Output the [x, y] coordinate of the center of the cell containing the given text.  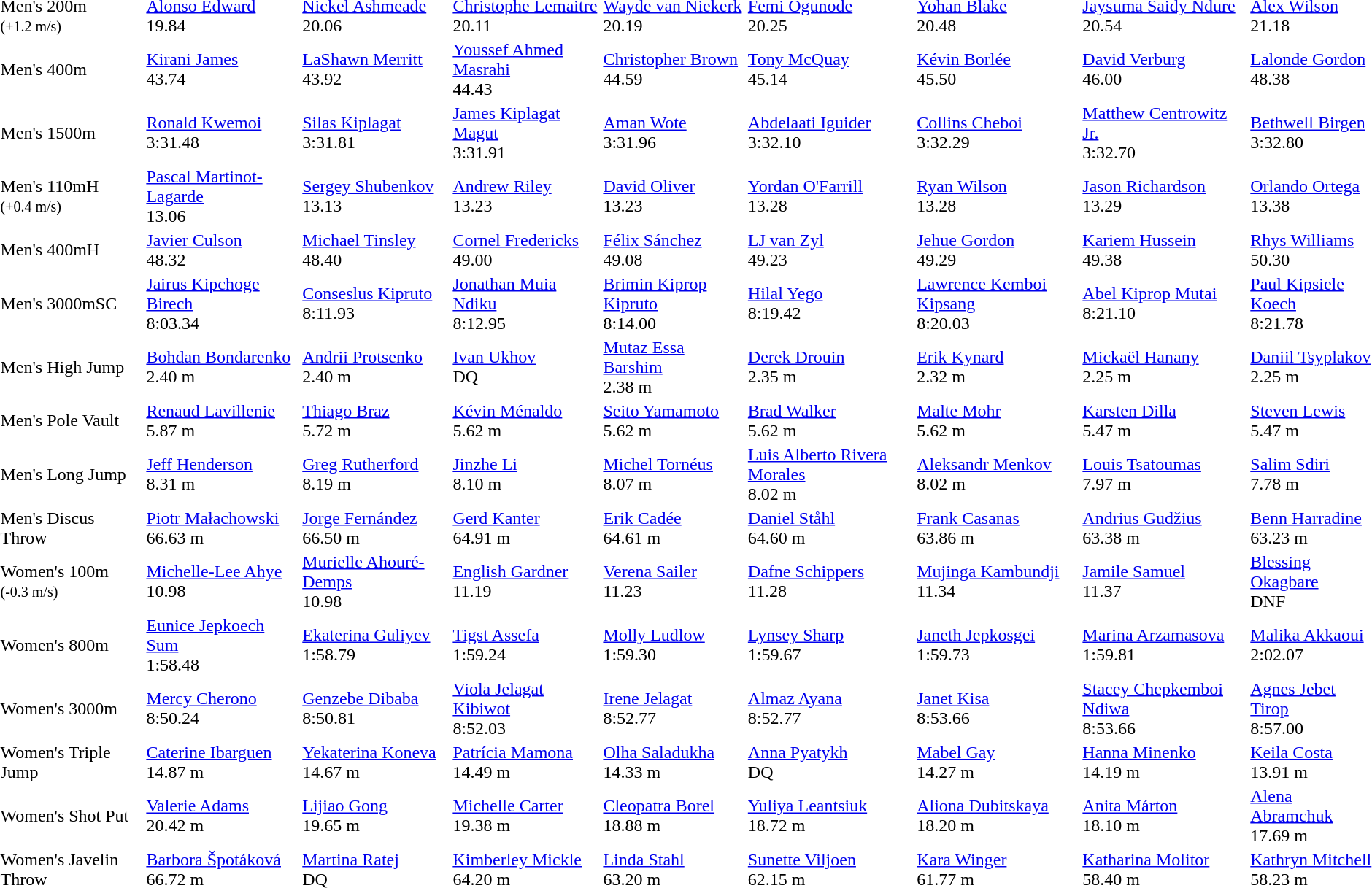
Janeth Jepkosgei 1:59.73 [998, 645]
Erik Cadée 64.61 m [673, 528]
Patrícia Mamona 14.49 m [525, 762]
Daniel Ståhl 64.60 m [830, 528]
Greg Rutherford 8.19 m [375, 474]
Youssef Ahmed Masrahi 44.43 [525, 69]
Javier Culson 48.32 [222, 250]
Gerd Kanter 64.91 m [525, 528]
Murielle Ahouré-Demps 10.98 [375, 582]
Mabel Gay 14.27 m [998, 762]
Pascal Martinot-Lagarde 13.06 [222, 196]
Bohdan Bondarenko 2.40 m [222, 367]
Karsten Dilla 5.47 m [1165, 420]
Lawrence Kemboi Kipsang 8:20.03 [998, 304]
Olha Saladukha 14.33 m [673, 762]
Janet Kisa 8:53.66 [998, 709]
Almaz Ayana 8:52.77 [830, 709]
Mickaël Hanany 2.25 m [1165, 367]
Silas Kiplagat 3:31.81 [375, 133]
Tigst Assefa 1:59.24 [525, 645]
Viola Jelagat Kibiwot 8:52.03 [525, 709]
Seito Yamamoto 5.62 m [673, 420]
English Gardner 11.19 [525, 582]
Valerie Adams 20.42 m [222, 816]
Félix Sánchez 49.08 [673, 250]
Luis Alberto Rivera Morales 8.02 m [830, 474]
Conseslus Kipruto 8:11.93 [375, 304]
Irene Jelagat 8:52.77 [673, 709]
David Verburg 46.00 [1165, 69]
Genzebe Dibaba 8:50.81 [375, 709]
Andrius Gudžius 63.38 m [1165, 528]
Hanna Minenko 14.19 m [1165, 762]
LJ van Zyl 49.23 [830, 250]
Frank Casanas 63.86 m [998, 528]
Kévin Borlée 45.50 [998, 69]
Ivan Ukhov DQ [525, 367]
Renaud Lavillenie 5.87 m [222, 420]
Brimin Kiprop Kipruto 8:14.00 [673, 304]
Mutaz Essa Barshim 2.38 m [673, 367]
Thiago Braz 5.72 m [375, 420]
Michael Tinsley 48.40 [375, 250]
Derek Drouin 2.35 m [830, 367]
Lynsey Sharp 1:59.67 [830, 645]
Abel Kiprop Mutai 8:21.10 [1165, 304]
Aliona Dubitskaya 18.20 m [998, 816]
Ekaterina Guliyev 1:58.79 [375, 645]
Yekaterina Koneva 14.67 m [375, 762]
Eunice Jepkoech Sum 1:58.48 [222, 645]
Michelle Carter 19.38 m [525, 816]
Ryan Wilson 13.28 [998, 196]
Jehue Gordon 49.29 [998, 250]
Jinzhe Li 8.10 m [525, 474]
Aleksandr Menkov 8.02 m [998, 474]
Jeff Henderson 8.31 m [222, 474]
Abdelaati Iguider 3:32.10 [830, 133]
Stacey Chepkemboi Ndiwa 8:53.66 [1165, 709]
Jamile Samuel 11.37 [1165, 582]
Molly Ludlow 1:59.30 [673, 645]
Matthew Centrowitz Jr. 3:32.70 [1165, 133]
Michel Tornéus 8.07 m [673, 474]
Jairus Kipchoge Birech 8:03.34 [222, 304]
Lijiao Gong 19.65 m [375, 816]
Mercy Cherono 8:50.24 [222, 709]
Kévin Ménaldo 5.62 m [525, 420]
Marina Arzamasova 1:59.81 [1165, 645]
Brad Walker 5.62 m [830, 420]
Tony McQuay 45.14 [830, 69]
James Kiplagat Magut 3:31.91 [525, 133]
Hilal Yego 8:19.42 [830, 304]
Ronald Kwemoi 3:31.48 [222, 133]
Christopher Brown 44.59 [673, 69]
Dafne Schippers 11.28 [830, 582]
Kariem Hussein 49.38 [1165, 250]
Jason Richardson 13.29 [1165, 196]
Anita Márton 18.10 m [1165, 816]
Cornel Fredericks 49.00 [525, 250]
Caterine Ibarguen 14.87 m [222, 762]
Anna Pyatykh DQ [830, 762]
Malte Mohr 5.62 m [998, 420]
Andrii Protsenko 2.40 m [375, 367]
Sergey Shubenkov 13.13 [375, 196]
Jonathan Muia Ndiku 8:12.95 [525, 304]
Mujinga Kambundji 11.34 [998, 582]
Cleopatra Borel 18.88 m [673, 816]
Collins Cheboi 3:32.29 [998, 133]
Verena Sailer 11.23 [673, 582]
Louis Tsatoumas 7.97 m [1165, 474]
Andrew Riley 13.23 [525, 196]
Jorge Fernández 66.50 m [375, 528]
Michelle-Lee Ahye 10.98 [222, 582]
David Oliver 13.23 [673, 196]
Aman Wote 3:31.96 [673, 133]
Yordan O'Farrill 13.28 [830, 196]
Erik Kynard 2.32 m [998, 367]
Kirani James 43.74 [222, 69]
Piotr Małachowski 66.63 m [222, 528]
Yuliya Leantsiuk 18.72 m [830, 816]
LaShawn Merritt 43.92 [375, 69]
